Pinpoint the cell where the given text exists, returning its [x, y] midpoint coordinate. 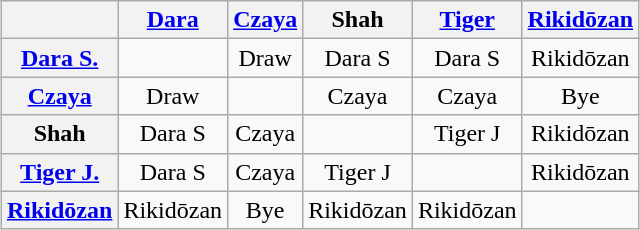
Dara [173, 20]
Tiger [467, 20]
Tiger J. [59, 172]
Dara S. [59, 58]
